Find where the given text appears and provide that cell's center as [X, Y] coordinate. 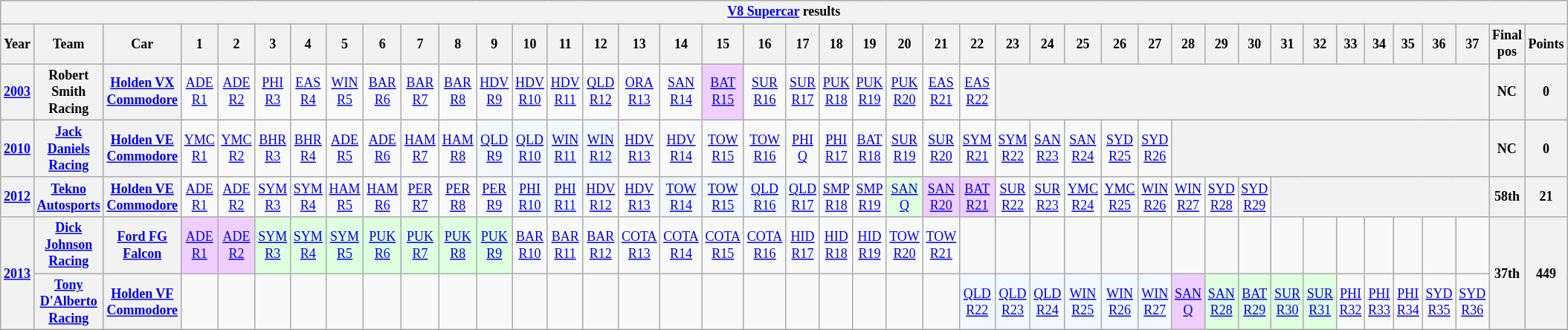
SUR R22 [1013, 197]
11 [565, 44]
Team [68, 44]
COTA R15 [723, 245]
Points [1546, 44]
QLD R10 [530, 149]
QLD R9 [494, 149]
33 [1350, 44]
26 [1120, 44]
HDVR11 [565, 92]
TOW R16 [764, 149]
BAT R18 [870, 149]
QLDR12 [601, 92]
SURR16 [764, 92]
HDVR9 [494, 92]
2012 [18, 197]
Jack Daniels Racing [68, 149]
HAM R8 [458, 149]
3 [273, 44]
PHI Q [803, 149]
SANR14 [681, 92]
BAR R10 [530, 245]
Dick Johnson Racing [68, 245]
34 [1380, 44]
PHI R34 [1408, 302]
SYD R28 [1221, 197]
SAN R24 [1083, 149]
SAN R28 [1221, 302]
9 [494, 44]
PUK R9 [494, 245]
28 [1188, 44]
PHIR3 [273, 92]
BHR R4 [309, 149]
SYD R25 [1120, 149]
449 [1546, 274]
ADER2 [236, 92]
COTA R16 [764, 245]
SYD R35 [1439, 302]
PHI R32 [1350, 302]
HAM R7 [421, 149]
Year [18, 44]
ORAR13 [639, 92]
HID R19 [870, 245]
YMC R2 [236, 149]
COTA R14 [681, 245]
TOW R20 [904, 245]
PUK R8 [458, 245]
SUR R31 [1320, 302]
17 [803, 44]
PUKR19 [870, 92]
SYM R21 [977, 149]
BARR7 [421, 92]
13 [639, 44]
ADE R5 [345, 149]
12 [601, 44]
PER R9 [494, 197]
TOW R14 [681, 197]
6 [382, 44]
PHI R17 [836, 149]
Holden VX Commodore [142, 92]
4 [309, 44]
58th [1508, 197]
2003 [18, 92]
SUR R30 [1288, 302]
HAM R5 [345, 197]
2010 [18, 149]
QLD R17 [803, 197]
32 [1320, 44]
BARR6 [382, 92]
SUR R19 [904, 149]
ADE R6 [382, 149]
8 [458, 44]
PER R7 [421, 197]
SMP R18 [836, 197]
BARR8 [458, 92]
37th [1508, 274]
5 [345, 44]
Tekno Autosports [68, 197]
EASR22 [977, 92]
Ford FG Falcon [142, 245]
COTA R13 [639, 245]
35 [1408, 44]
HDV R14 [681, 149]
Robert Smith Racing [68, 92]
Tony D'Alberto Racing [68, 302]
SAN R20 [941, 197]
PHI R11 [565, 197]
BATR15 [723, 92]
SYD R36 [1472, 302]
EASR21 [941, 92]
30 [1255, 44]
23 [1013, 44]
SUR R23 [1048, 197]
PUK R6 [382, 245]
SYM R5 [345, 245]
Final pos [1508, 44]
BAR R11 [565, 245]
SUR R20 [941, 149]
SYD R29 [1255, 197]
HDVR10 [530, 92]
BAR R12 [601, 245]
Holden VF Commodore [142, 302]
HAM R6 [382, 197]
31 [1288, 44]
Car [142, 44]
SMP R19 [870, 197]
1 [199, 44]
14 [681, 44]
22 [977, 44]
WINR5 [345, 92]
2013 [18, 274]
20 [904, 44]
16 [764, 44]
ADER1 [199, 92]
27 [1155, 44]
YMC R1 [199, 149]
HID R17 [803, 245]
YMC R24 [1083, 197]
2 [236, 44]
18 [836, 44]
36 [1439, 44]
QLD R22 [977, 302]
WIN R12 [601, 149]
QLD R24 [1048, 302]
10 [530, 44]
HDV R12 [601, 197]
SURR17 [803, 92]
29 [1221, 44]
QLD R16 [764, 197]
SYD R26 [1155, 149]
SYM R22 [1013, 149]
WIN R25 [1083, 302]
PHI R10 [530, 197]
PUK R7 [421, 245]
BHR R3 [273, 149]
25 [1083, 44]
SAN R23 [1048, 149]
BAT R29 [1255, 302]
24 [1048, 44]
37 [1472, 44]
BAT R21 [977, 197]
15 [723, 44]
QLD R23 [1013, 302]
7 [421, 44]
TOW R21 [941, 245]
V8 Supercar results [784, 12]
HID R18 [836, 245]
YMC R25 [1120, 197]
PER R8 [458, 197]
WIN R11 [565, 149]
PUKR18 [836, 92]
PHI R33 [1380, 302]
EASR4 [309, 92]
19 [870, 44]
PUKR20 [904, 92]
